Pinpoint the cell where the given text exists, returning its [X, Y] midpoint coordinate. 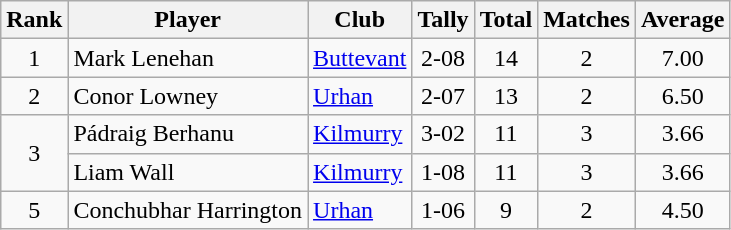
1-08 [443, 172]
Rank [34, 20]
Matches [587, 20]
5 [34, 210]
Pádraig Berhanu [188, 134]
2-08 [443, 58]
14 [506, 58]
6.50 [682, 96]
2-07 [443, 96]
Conor Lowney [188, 96]
Average [682, 20]
1-06 [443, 210]
Buttevant [360, 58]
Club [360, 20]
Liam Wall [188, 172]
Conchubhar Harrington [188, 210]
Tally [443, 20]
13 [506, 96]
9 [506, 210]
7.00 [682, 58]
1 [34, 58]
Mark Lenehan [188, 58]
Player [188, 20]
4.50 [682, 210]
3-02 [443, 134]
Total [506, 20]
